Capture the cell that displays the provided text and extract its (x, y) central coordinate. 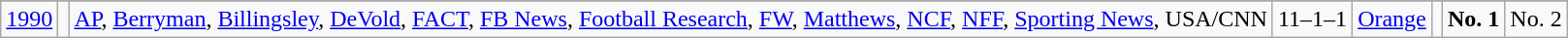
11–1–1 (1312, 19)
No. 2 (1536, 19)
1990 (29, 19)
AP, Berryman, Billingsley, DeVold, FACT, FB News, Football Research, FW, Matthews, NCF, NFF, Sporting News, USA/CNN (671, 19)
No. 1 (1473, 19)
Orange (1392, 19)
